Return (X, Y) of the center of cell containing provided text 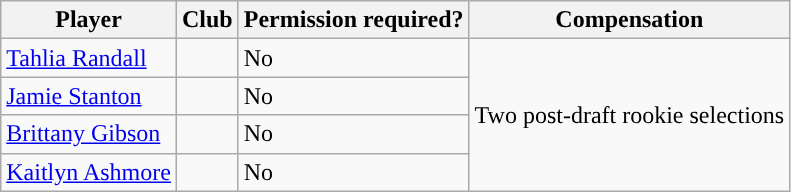
Compensation (630, 20)
Brittany Gibson (89, 134)
Jamie Stanton (89, 96)
Two post-draft rookie selections (630, 115)
Club (207, 20)
Player (89, 20)
Permission required? (354, 20)
Tahlia Randall (89, 58)
Kaitlyn Ashmore (89, 172)
